Locate the cell with the specified text and output its [x, y] center coordinate. 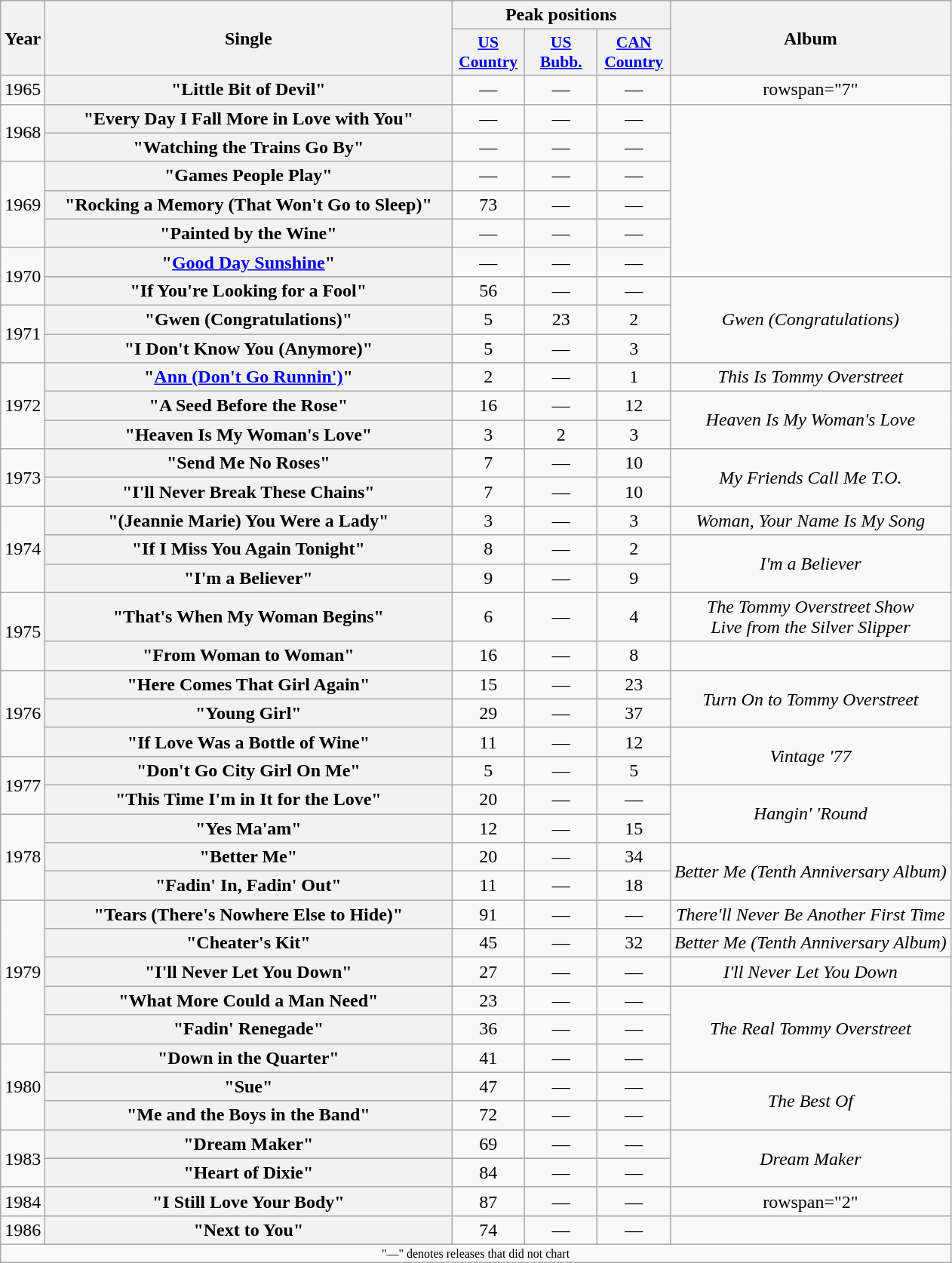
56 [489, 290]
Hangin' 'Round [810, 813]
rowspan="7" [810, 90]
91 [489, 914]
"Fadin' In, Fadin' Out" [249, 886]
32 [634, 943]
"Ann (Don't Go Runnin')" [249, 377]
4 [634, 617]
74 [489, 1230]
rowspan="2" [810, 1201]
"Young Girl" [249, 713]
Peak positions [561, 15]
"Tears (There's Nowhere Else to Hide)" [249, 914]
"Fadin' Renegade" [249, 1029]
"Watching the Trains Go By" [249, 147]
84 [489, 1172]
Vintage '77 [810, 756]
US Bubb. [561, 53]
1977 [23, 785]
"Down in the Quarter" [249, 1058]
"Next to You" [249, 1230]
1983 [23, 1158]
1965 [23, 90]
1979 [23, 972]
29 [489, 713]
"If You're Looking for a Fool" [249, 290]
US Country [489, 53]
Single [249, 38]
18 [634, 886]
"Games People Play" [249, 176]
Woman, Your Name Is My Song [810, 521]
36 [489, 1029]
1975 [23, 631]
"I Still Love Your Body" [249, 1201]
72 [489, 1115]
"Rocking a Memory (That Won't Go to Sleep)" [249, 204]
"(Jeannie Marie) You Were a Lady" [249, 521]
There'll Never Be Another First Time [810, 914]
6 [489, 617]
"Sue" [249, 1086]
This Is Tommy Overstreet [810, 377]
"Here Comes That Girl Again" [249, 684]
"Heaven Is My Woman's Love" [249, 435]
I'm a Believer [810, 564]
47 [489, 1086]
41 [489, 1058]
Gwen (Congratulations) [810, 319]
The Real Tommy Overstreet [810, 1029]
"If Love Was a Bottle of Wine" [249, 742]
"Better Me" [249, 857]
"This Time I'm in It for the Love" [249, 799]
1976 [23, 713]
1978 [23, 856]
"Me and the Boys in the Band" [249, 1115]
"From Woman to Woman" [249, 656]
"Yes Ma'am" [249, 828]
1986 [23, 1230]
"A Seed Before the Rose" [249, 406]
The Tommy Overstreet ShowLive from the Silver Slipper [810, 617]
CAN Country [634, 53]
I'll Never Let You Down [810, 972]
"I'm a Believer" [249, 578]
My Friends Call Me T.O. [810, 478]
"Dream Maker" [249, 1144]
34 [634, 857]
Heaven Is My Woman's Love [810, 420]
"I'll Never Break These Chains" [249, 492]
1984 [23, 1201]
"Gwen (Congratulations)" [249, 319]
"Send Me No Roses" [249, 463]
1973 [23, 478]
Album [810, 38]
Turn On to Tommy Overstreet [810, 699]
1972 [23, 406]
1969 [23, 204]
"Little Bit of Devil" [249, 90]
Dream Maker [810, 1158]
1970 [23, 276]
"Don't Go City Girl On Me" [249, 770]
"I Don't Know You (Anymore)" [249, 348]
45 [489, 943]
"That's When My Woman Begins" [249, 617]
37 [634, 713]
1980 [23, 1086]
"If I Miss You Again Tonight" [249, 549]
"Every Day I Fall More in Love with You" [249, 118]
1974 [23, 549]
"Heart of Dixie" [249, 1172]
27 [489, 972]
"What More Could a Man Need" [249, 1000]
73 [489, 204]
1968 [23, 133]
"Good Day Sunshine" [249, 262]
69 [489, 1144]
"I'll Never Let You Down" [249, 972]
1 [634, 377]
87 [489, 1201]
"—" denotes releases that did not chart [476, 1253]
The Best Of [810, 1101]
1971 [23, 333]
Year [23, 38]
"Painted by the Wine" [249, 233]
"Cheater's Kit" [249, 943]
